Scan for the cell matching the given text and deliver its [X, Y] coordinate at center. 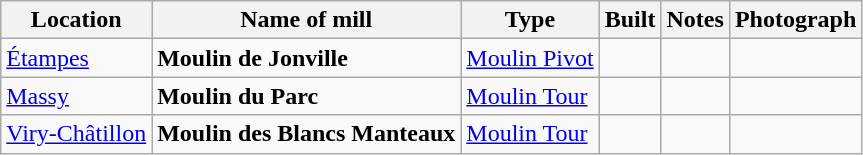
Massy [76, 96]
Notes [695, 20]
Moulin Pivot [530, 58]
Name of mill [306, 20]
Moulin de Jonville [306, 58]
Photograph [795, 20]
Viry-Châtillon [76, 134]
Type [530, 20]
Built [630, 20]
Location [76, 20]
Étampes [76, 58]
Moulin du Parc [306, 96]
Moulin des Blancs Manteaux [306, 134]
